Find where the given text appears and provide that cell's center as (X, Y) coordinate. 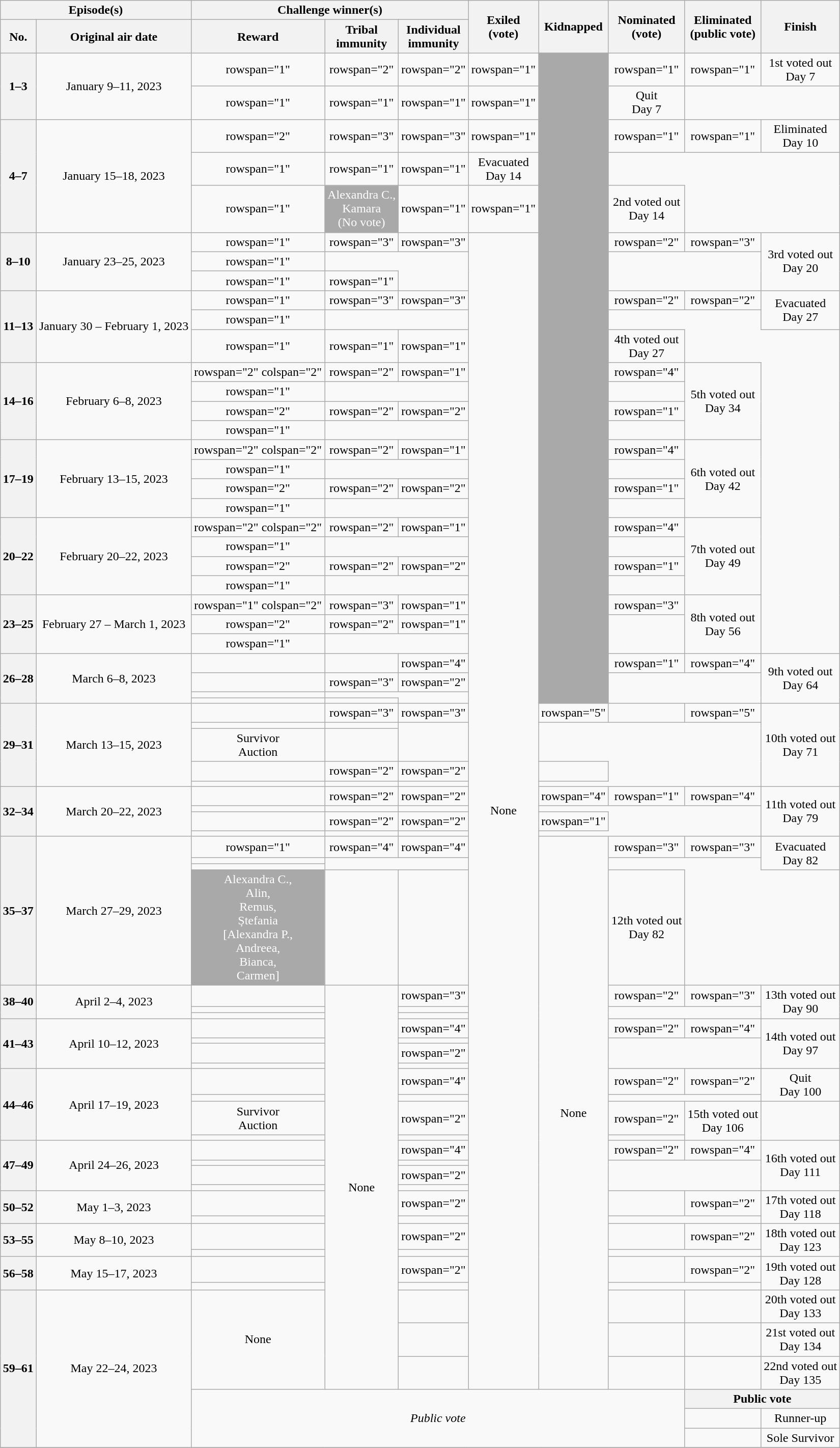
March 13–15, 2023 (114, 745)
February 20–22, 2023 (114, 556)
47–49 (18, 1165)
Episode(s) (96, 10)
January 23–25, 2023 (114, 261)
3rd voted out Day 20 (800, 261)
Kidnapped (574, 26)
21st voted out Day 134 (800, 1340)
Quit Day 7 (647, 103)
19th voted out Day 128 (800, 1273)
No. (18, 37)
Evacuated Day 82 (800, 853)
4–7 (18, 176)
March 20–22, 2023 (114, 811)
Exiled (vote) (503, 26)
March 6–8, 2023 (114, 678)
15th voted out Day 106 (723, 1121)
11–13 (18, 326)
January 9–11, 2023 (114, 86)
18th voted out Day 123 (800, 1240)
Evacuated Day 27 (800, 310)
14th voted out Day 97 (800, 1044)
Sole Survivor (800, 1438)
January 15–18, 2023 (114, 176)
17th voted out Day 118 (800, 1207)
59–61 (18, 1368)
20th voted out Day 133 (800, 1306)
May 8–10, 2023 (114, 1240)
44–46 (18, 1104)
Alexandra C., Alin, Remus, Ștefania [Alexandra P., Andreea, Bianca, Carmen] (258, 927)
Finish (800, 26)
Alexandra C., Kamara (No vote) (361, 209)
April 2–4, 2023 (114, 1001)
Nominated (vote) (647, 26)
Challenge winner(s) (330, 10)
Reward (258, 37)
12th voted out Day 82 (647, 927)
Runner-up (800, 1418)
January 30 – February 1, 2023 (114, 326)
Eliminated (public vote) (723, 26)
32–34 (18, 811)
February 6–8, 2023 (114, 401)
22nd voted out Day 135 (800, 1372)
Individual immunity (434, 37)
Tribal immunity (361, 37)
March 27–29, 2023 (114, 911)
56–58 (18, 1273)
10th voted out Day 71 (800, 745)
February 13–15, 2023 (114, 479)
23–25 (18, 624)
1–3 (18, 86)
29–31 (18, 745)
6th voted out Day 42 (723, 479)
2nd voted out Day 14 (647, 209)
13th voted out Day 90 (800, 1001)
53–55 (18, 1240)
16th voted out Day 111 (800, 1165)
14–16 (18, 401)
1st voted out Day 7 (800, 69)
rowspan="1" colspan="2" (258, 605)
9th voted out Day 64 (800, 678)
May 1–3, 2023 (114, 1207)
26–28 (18, 678)
38–40 (18, 1001)
20–22 (18, 556)
April 10–12, 2023 (114, 1044)
8th voted out Day 56 (723, 624)
April 17–19, 2023 (114, 1104)
Quit Day 100 (800, 1085)
5th voted out Day 34 (723, 401)
May 15–17, 2023 (114, 1273)
7th voted out Day 49 (723, 556)
50–52 (18, 1207)
17–19 (18, 479)
35–37 (18, 911)
Eliminated Day 10 (800, 135)
February 27 – March 1, 2023 (114, 624)
May 22–24, 2023 (114, 1368)
41–43 (18, 1044)
April 24–26, 2023 (114, 1165)
Evacuated Day 14 (503, 169)
4th voted out Day 27 (647, 345)
8–10 (18, 261)
Original air date (114, 37)
11th voted out Day 79 (800, 811)
